Return [X, Y] of the center of cell containing provided text 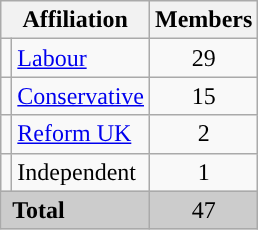
2 [204, 134]
Affiliation [76, 20]
Members [204, 20]
15 [204, 96]
1 [204, 172]
Labour [81, 58]
Total [76, 210]
Reform UK [81, 134]
Conservative [81, 96]
29 [204, 58]
Independent [81, 172]
47 [204, 210]
